Capture the cell that displays the provided text and extract its (x, y) central coordinate. 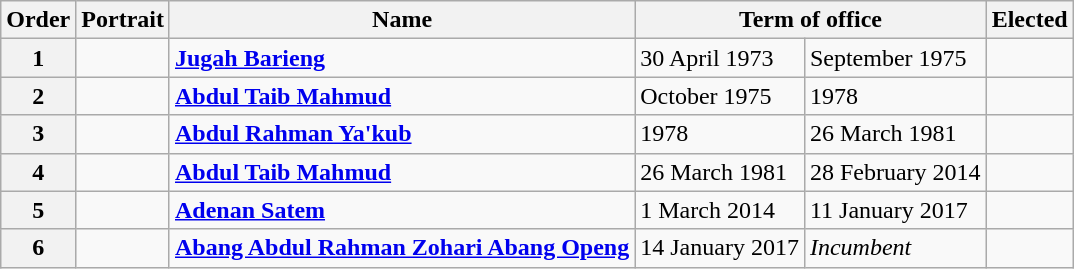
6 (38, 248)
11 January 2017 (895, 210)
28 February 2014 (895, 172)
Portrait (123, 20)
Order (38, 20)
5 (38, 210)
1 March 2014 (720, 210)
Term of office (810, 20)
2 (38, 96)
October 1975 (720, 96)
Name (402, 20)
4 (38, 172)
Abdul Rahman Ya'kub (402, 134)
September 1975 (895, 58)
3 (38, 134)
1 (38, 58)
Elected (1030, 20)
14 January 2017 (720, 248)
Abang Abdul Rahman Zohari Abang Openg (402, 248)
Adenan Satem (402, 210)
30 April 1973 (720, 58)
Incumbent (895, 248)
Jugah Barieng (402, 58)
